Identify which cell holds the provided text, then report its (X, Y) central coordinate. 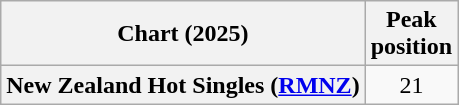
New Zealand Hot Singles (RMNZ) (183, 85)
21 (411, 85)
Peakposition (411, 34)
Chart (2025) (183, 34)
